Provide the [x, y] coordinate of the cell's center where the given text is located.  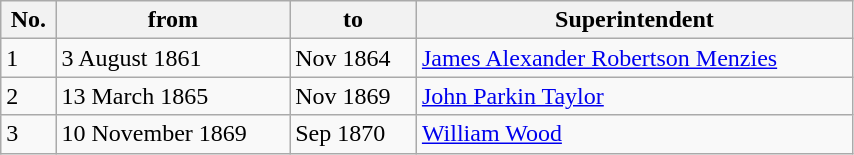
James Alexander Robertson Menzies [634, 58]
No. [28, 20]
10 November 1869 [173, 134]
to [354, 20]
3 August 1861 [173, 58]
from [173, 20]
2 [28, 96]
William Wood [634, 134]
Nov 1869 [354, 96]
Nov 1864 [354, 58]
13 March 1865 [173, 96]
John Parkin Taylor [634, 96]
Sep 1870 [354, 134]
Superintendent [634, 20]
3 [28, 134]
1 [28, 58]
